Locate the cell with the specified text and output its (x, y) center coordinate. 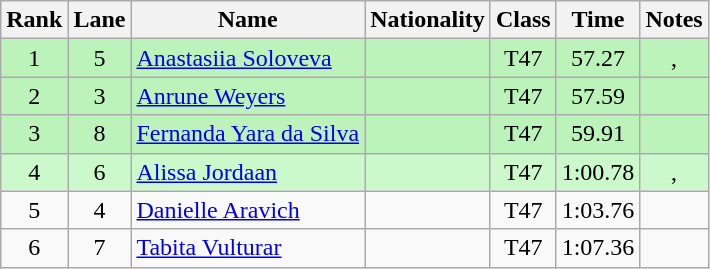
57.27 (598, 58)
59.91 (598, 134)
8 (100, 134)
57.59 (598, 96)
Alissa Jordaan (248, 172)
Tabita Vulturar (248, 248)
Fernanda Yara da Silva (248, 134)
Time (598, 20)
Name (248, 20)
Class (523, 20)
Nationality (428, 20)
Anastasiia Soloveva (248, 58)
Notes (674, 20)
1 (34, 58)
Rank (34, 20)
1:00.78 (598, 172)
7 (100, 248)
1:07.36 (598, 248)
Anrune Weyers (248, 96)
1:03.76 (598, 210)
2 (34, 96)
Lane (100, 20)
Danielle Aravich (248, 210)
